Return the (x, y) coordinate for the center point of the cell that contains the specified text.  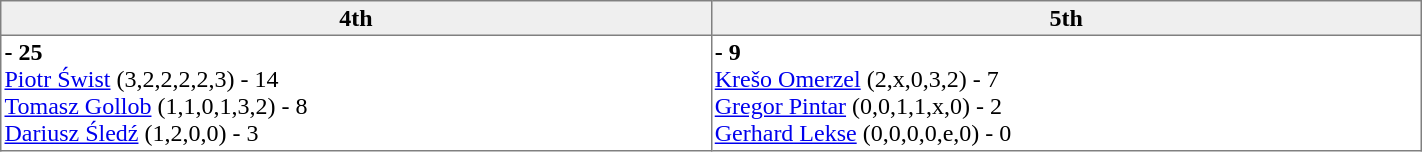
- 9Krešo Omerzel (2,x,0,3,2) - 7Gregor Pintar (0,0,1,1,x,0) - 2Gerhard Lekse (0,0,0,0,e,0) - 0 (1066, 93)
- 25Piotr Świst (3,2,2,2,2,3) - 14Tomasz Gollob (1,1,0,1,3,2) - 8Dariusz Śledź (1,2,0,0) - 3 (356, 93)
4th (356, 18)
5th (1066, 18)
